Extract the [x, y] coordinate from the center of the cell holding the provided text.  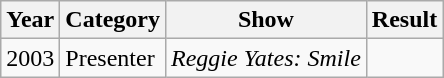
Show [266, 20]
Year [30, 20]
Presenter [113, 58]
Result [404, 20]
2003 [30, 58]
Category [113, 20]
Reggie Yates: Smile [266, 58]
